Pinpoint the cell where the given text exists, returning its (x, y) midpoint coordinate. 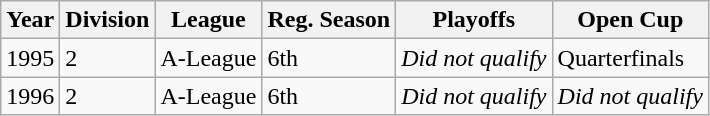
Playoffs (474, 20)
Open Cup (630, 20)
Reg. Season (329, 20)
League (208, 20)
Year (30, 20)
1995 (30, 58)
1996 (30, 96)
Quarterfinals (630, 58)
Division (108, 20)
